Detect which cell encompasses the target text, then output its [X, Y] center coordinate. 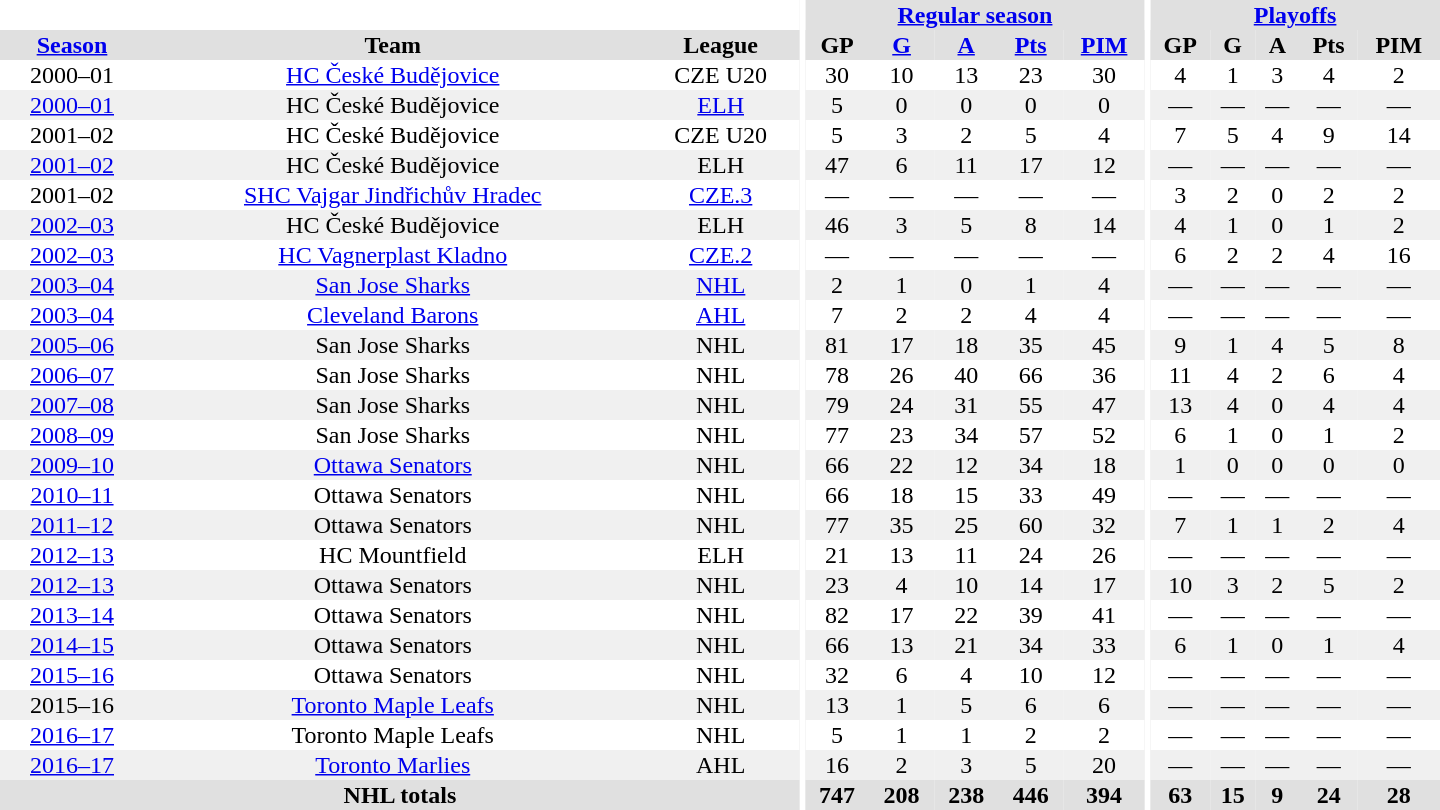
46 [838, 225]
60 [1030, 525]
CZE.3 [720, 195]
2010–11 [72, 495]
238 [966, 795]
41 [1104, 615]
31 [966, 405]
81 [838, 345]
20 [1104, 765]
Toronto Marlies [392, 765]
36 [1104, 375]
2008–09 [72, 435]
Regular season [975, 15]
45 [1104, 345]
2011–12 [72, 525]
Cleveland Barons [392, 315]
2006–07 [72, 375]
2005–06 [72, 345]
Playoffs [1295, 15]
446 [1030, 795]
HC Mountfield [392, 555]
79 [838, 405]
82 [838, 615]
SHC Vajgar Jindřichův Hradec [392, 195]
NHL totals [400, 795]
55 [1030, 405]
49 [1104, 495]
394 [1104, 795]
747 [838, 795]
2013–14 [72, 615]
Team [392, 45]
57 [1030, 435]
52 [1104, 435]
78 [838, 375]
25 [966, 525]
28 [1399, 795]
2009–10 [72, 465]
63 [1180, 795]
2014–15 [72, 645]
Season [72, 45]
League [720, 45]
HC Vagnerplast Kladno [392, 255]
CZE.2 [720, 255]
2007–08 [72, 405]
208 [902, 795]
40 [966, 375]
39 [1030, 615]
